Find where the given text appears and provide that cell's center as [X, Y] coordinate. 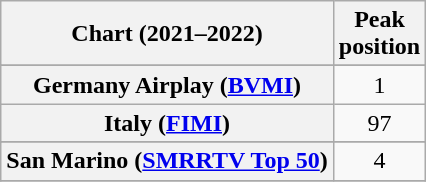
4 [379, 161]
Germany Airplay (BVMI) [168, 85]
97 [379, 123]
Italy (FIMI) [168, 123]
1 [379, 85]
Peakposition [379, 34]
Chart (2021–2022) [168, 34]
San Marino (SMRRTV Top 50) [168, 161]
